Detect which cell encompasses the target text, then output its (x, y) center coordinate. 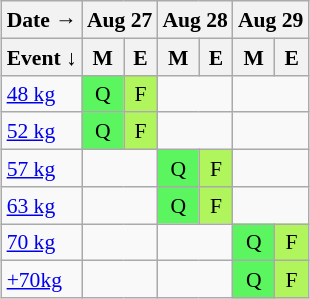
Event ↓ (42, 56)
Aug 27 (120, 20)
48 kg (42, 94)
63 kg (42, 204)
52 kg (42, 130)
+70kg (42, 280)
Aug 28 (195, 20)
70 kg (42, 242)
Date → (42, 20)
Aug 29 (271, 20)
57 kg (42, 168)
